Pinpoint the cell where the given text exists, returning its (x, y) midpoint coordinate. 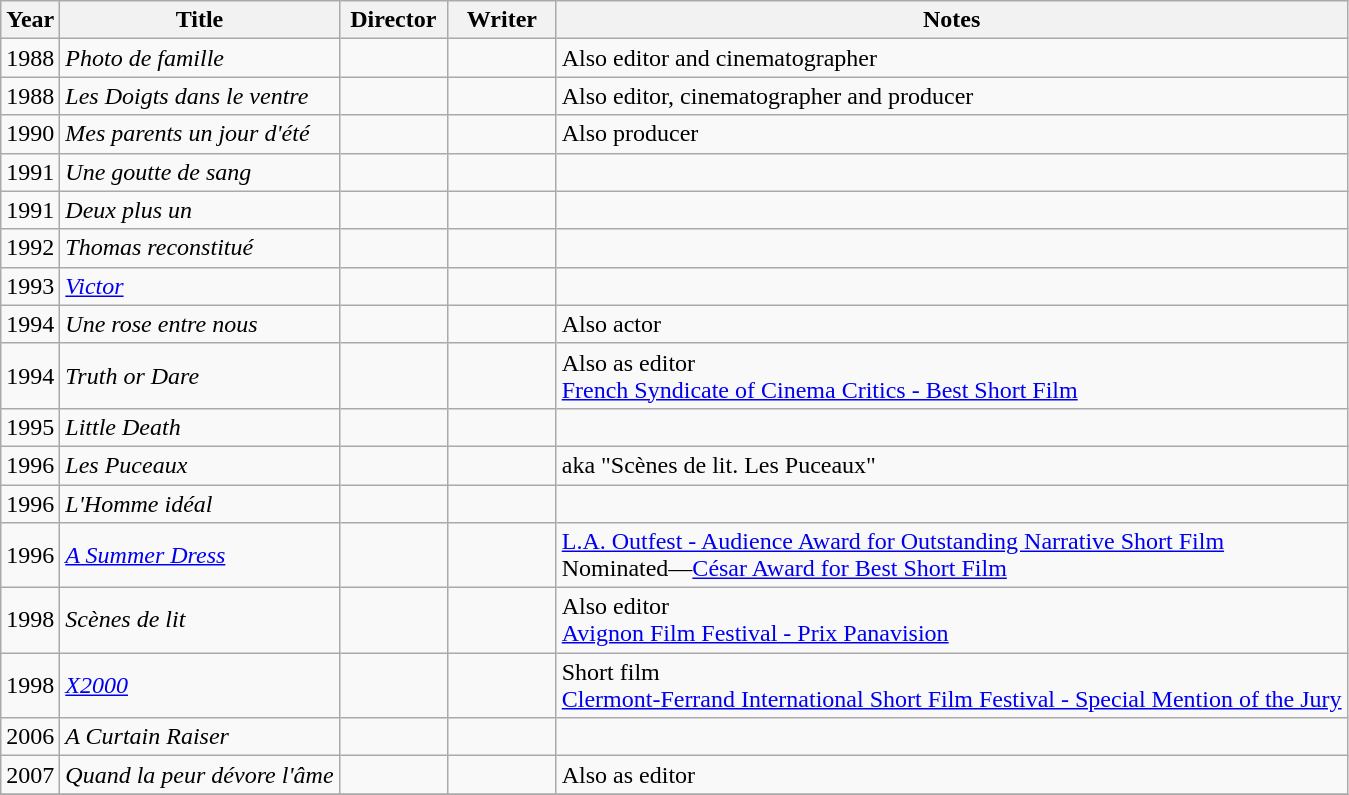
Little Death (200, 427)
L'Homme idéal (200, 503)
2006 (30, 737)
Mes parents un jour d'été (200, 134)
Les Doigts dans le ventre (200, 96)
1992 (30, 248)
X2000 (200, 686)
2007 (30, 775)
Scènes de lit (200, 620)
Year (30, 20)
1993 (30, 286)
Also editor, cinematographer and producer (952, 96)
Also as editorFrench Syndicate of Cinema Critics - Best Short Film (952, 376)
Une rose entre nous (200, 324)
Deux plus un (200, 210)
Notes (952, 20)
1990 (30, 134)
Short film Clermont-Ferrand International Short Film Festival - Special Mention of the Jury (952, 686)
1995 (30, 427)
Photo de famille (200, 58)
Writer (502, 20)
Also editorAvignon Film Festival - Prix Panavision (952, 620)
Quand la peur dévore l'âme (200, 775)
Les Puceaux (200, 465)
Une goutte de sang (200, 172)
Victor (200, 286)
aka "Scènes de lit. Les Puceaux" (952, 465)
A Summer Dress (200, 556)
Also actor (952, 324)
Also as editor (952, 775)
Title (200, 20)
Also editor and cinematographer (952, 58)
Truth or Dare (200, 376)
Director (394, 20)
Also producer (952, 134)
L.A. Outfest - Audience Award for Outstanding Narrative Short FilmNominated—César Award for Best Short Film (952, 556)
A Curtain Raiser (200, 737)
Thomas reconstitué (200, 248)
